Capture the cell that displays the provided text and extract its [x, y] central coordinate. 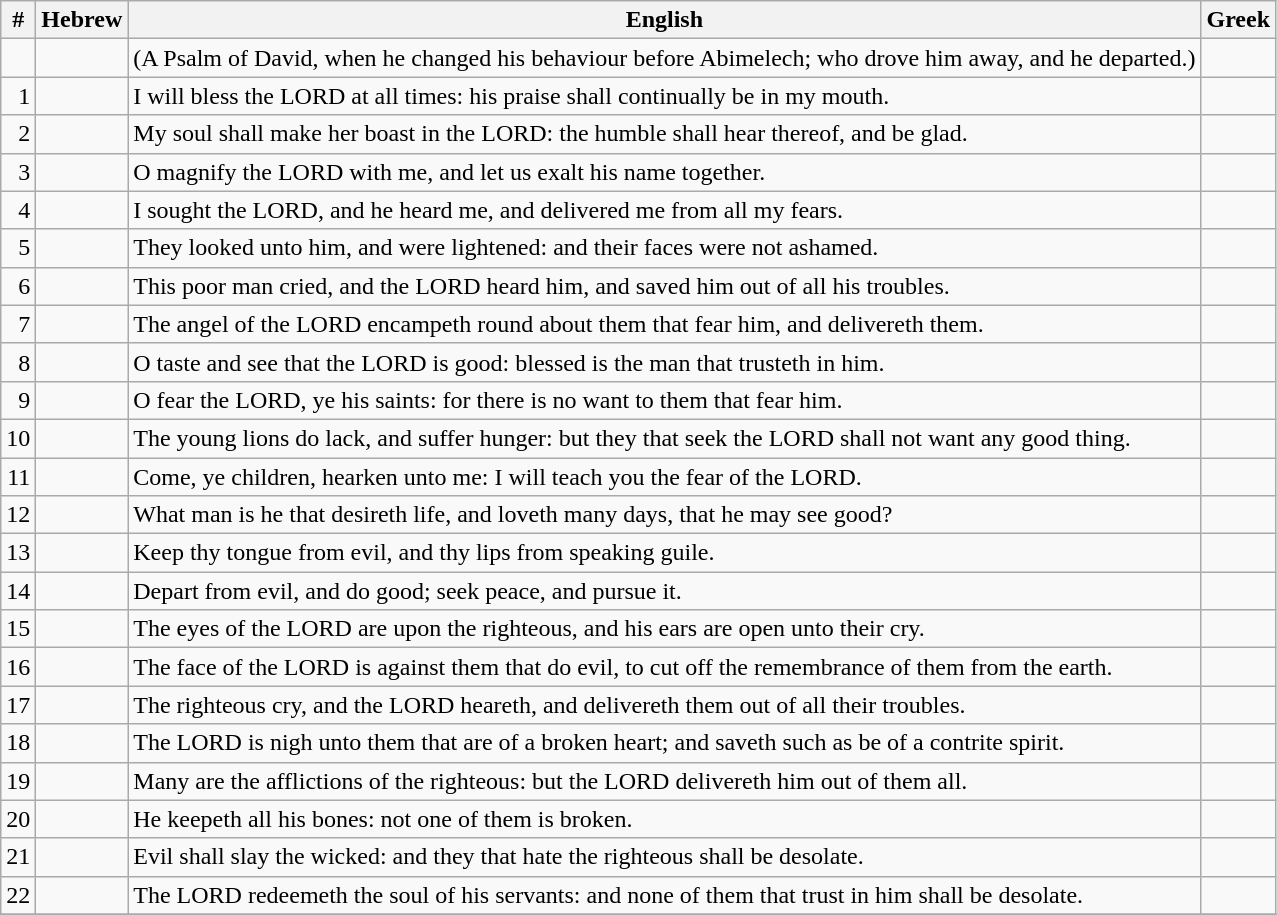
The young lions do lack, and suffer hunger: but they that seek the LORD shall not want any good thing. [664, 438]
English [664, 20]
Depart from evil, and do good; seek peace, and pursue it. [664, 591]
Evil shall slay the wicked: and they that hate the righteous shall be desolate. [664, 857]
20 [18, 819]
16 [18, 667]
Greek [1238, 20]
12 [18, 515]
19 [18, 781]
This poor man cried, and the LORD heard him, and saved him out of all his troubles. [664, 286]
I sought the LORD, and he heard me, and delivered me from all my fears. [664, 210]
The LORD is nigh unto them that are of a broken heart; and saveth such as be of a contrite spirit. [664, 743]
(A Psalm of David, when he changed his behaviour before Abimelech; who drove him away, and he departed.) [664, 58]
14 [18, 591]
Hebrew [82, 20]
Keep thy tongue from evil, and thy lips from speaking guile. [664, 553]
2 [18, 134]
11 [18, 477]
13 [18, 553]
The face of the LORD is against them that do evil, to cut off the remembrance of them from the earth. [664, 667]
Many are the afflictions of the righteous: but the LORD delivereth him out of them all. [664, 781]
He keepeth all his bones: not one of them is broken. [664, 819]
3 [18, 172]
5 [18, 248]
22 [18, 895]
21 [18, 857]
O taste and see that the LORD is good: blessed is the man that trusteth in him. [664, 362]
9 [18, 400]
10 [18, 438]
Come, ye children, hearken unto me: I will teach you the fear of the LORD. [664, 477]
7 [18, 324]
6 [18, 286]
# [18, 20]
O magnify the LORD with me, and let us exalt his name together. [664, 172]
The righteous cry, and the LORD heareth, and delivereth them out of all their troubles. [664, 705]
I will bless the LORD at all times: his praise shall continually be in my mouth. [664, 96]
1 [18, 96]
18 [18, 743]
The eyes of the LORD are upon the righteous, and his ears are open unto their cry. [664, 629]
O fear the LORD, ye his saints: for there is no want to them that fear him. [664, 400]
The angel of the LORD encampeth round about them that fear him, and delivereth them. [664, 324]
My soul shall make her boast in the LORD: the humble shall hear thereof, and be glad. [664, 134]
They looked unto him, and were lightened: and their faces were not ashamed. [664, 248]
What man is he that desireth life, and loveth many days, that he may see good? [664, 515]
17 [18, 705]
The LORD redeemeth the soul of his servants: and none of them that trust in him shall be desolate. [664, 895]
4 [18, 210]
8 [18, 362]
15 [18, 629]
